Capture the cell that displays the provided text and extract its (X, Y) central coordinate. 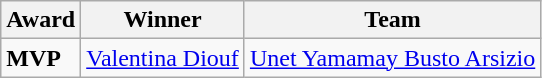
Valentina Diouf (163, 58)
Unet Yamamay Busto Arsizio (392, 58)
Award (41, 20)
Team (392, 20)
Winner (163, 20)
MVP (41, 58)
